Provide the [X, Y] coordinate of the cell's center where the given text is located.  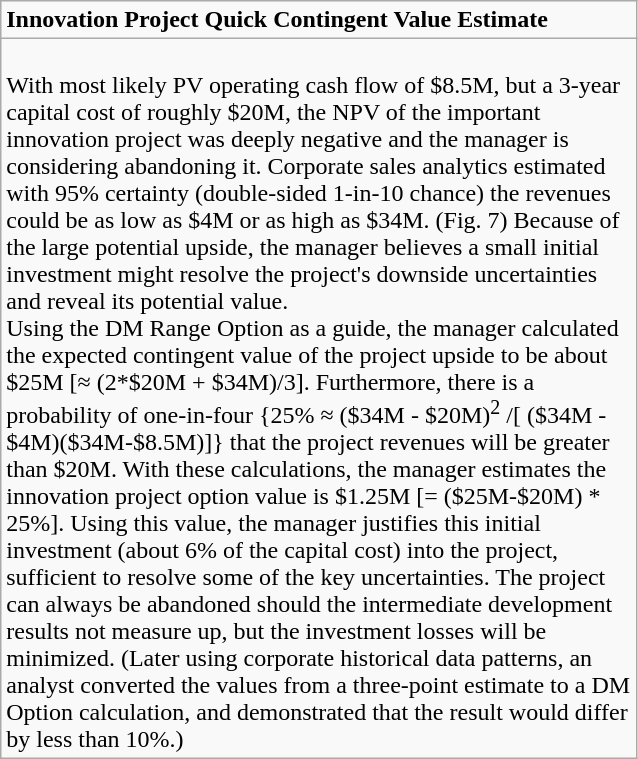
Innovation Project Quick Contingent Value Estimate [319, 20]
